Find where the given text appears and provide that cell's center as [x, y] coordinate. 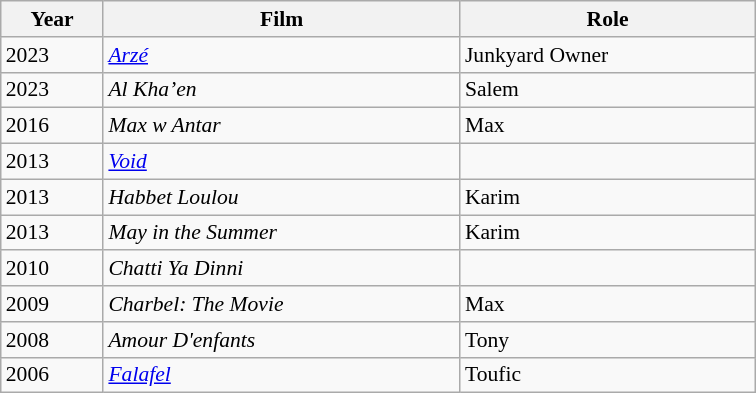
Toufic [608, 375]
Al Kha’en [282, 90]
Arzé [282, 55]
2006 [52, 375]
Falafel [282, 375]
Max w Antar [282, 126]
2009 [52, 304]
May in the Summer [282, 233]
Role [608, 19]
Junkyard Owner [608, 55]
Tony [608, 340]
Salem [608, 90]
2016 [52, 126]
Year [52, 19]
Void [282, 162]
Charbel: The Movie [282, 304]
Habbet Loulou [282, 197]
Amour D'enfants [282, 340]
2010 [52, 269]
Chatti Ya Dinni [282, 269]
2008 [52, 340]
Film [282, 19]
